Determine the (x, y) coordinate at the center of the cell enclosing the given text.  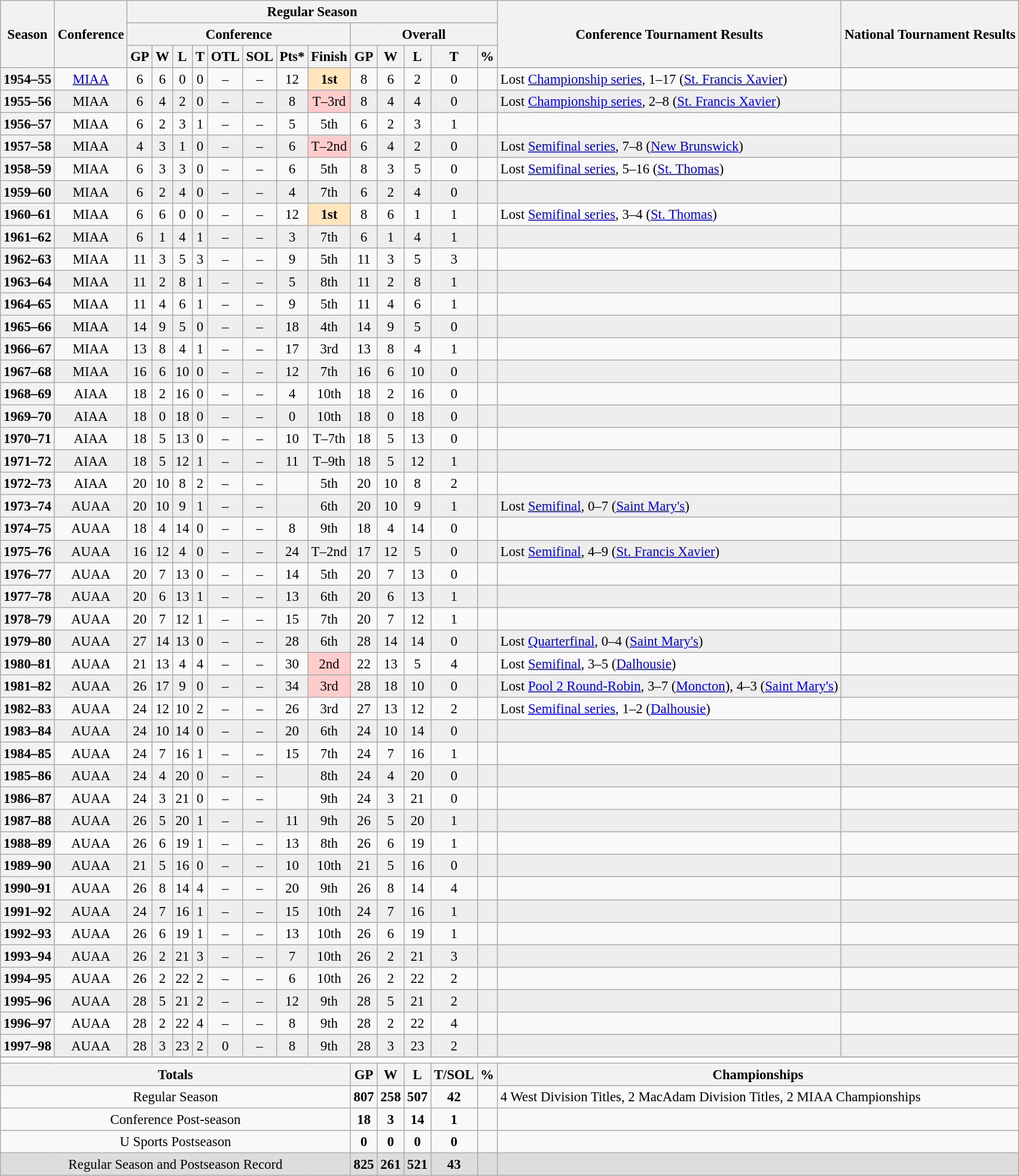
1986–87 (28, 799)
30 (292, 664)
Conference Post-season (176, 1120)
1988–89 (28, 844)
1967–68 (28, 371)
1979–80 (28, 642)
1972–73 (28, 484)
42 (454, 1097)
521 (417, 1165)
1996–97 (28, 1024)
Regular Season and Postseason Record (176, 1165)
Conference Tournament Results (669, 35)
4 West Division Titles, 2 MacAdam Division Titles, 2 MIAA Championships (758, 1097)
1981–82 (28, 686)
1976–77 (28, 574)
2nd (329, 664)
T/SOL (454, 1074)
Lost Semifinal series, 1–2 (Dalhousie) (669, 708)
Finish (329, 57)
258 (391, 1097)
Lost Semifinal series, 3–4 (St. Thomas) (669, 214)
Lost Quarterfinal, 0–4 (Saint Mary's) (669, 642)
1993–94 (28, 956)
1974–75 (28, 529)
507 (417, 1097)
43 (454, 1165)
Lost Semifinal, 4–9 (St. Francis Xavier) (669, 551)
1968–69 (28, 394)
1955–56 (28, 102)
34 (292, 686)
1982–83 (28, 708)
Lost Semifinal, 3–5 (Dalhousie) (669, 664)
1960–61 (28, 214)
1964–65 (28, 304)
1959–60 (28, 192)
1969–70 (28, 417)
4th (329, 326)
Lost Semifinal series, 5–16 (St. Thomas) (669, 169)
Season (28, 35)
1990–91 (28, 888)
1997–98 (28, 1046)
Lost Championship series, 1–17 (St. Francis Xavier) (669, 80)
1956–57 (28, 124)
1963–64 (28, 282)
1971–72 (28, 462)
1991–92 (28, 911)
1992–93 (28, 933)
T–3rd (329, 102)
Championships (758, 1074)
1978–79 (28, 619)
T–9th (329, 462)
T–7th (329, 439)
1989–90 (28, 866)
OTL (225, 57)
U Sports Postseason (176, 1142)
National Tournament Results (930, 35)
1958–59 (28, 169)
1973–74 (28, 506)
Totals (176, 1074)
Lost Semifinal, 0–7 (Saint Mary's) (669, 506)
1985–86 (28, 776)
1980–81 (28, 664)
1975–76 (28, 551)
Lost Championship series, 2–8 (St. Francis Xavier) (669, 102)
Pts* (292, 57)
1957–58 (28, 146)
807 (364, 1097)
1965–66 (28, 326)
SOL (260, 57)
1987–88 (28, 821)
Lost Pool 2 Round-Robin, 3–7 (Moncton), 4–3 (Saint Mary's) (669, 686)
1966–67 (28, 349)
1983–84 (28, 731)
1961–62 (28, 237)
1994–95 (28, 978)
1970–71 (28, 439)
Overall (423, 35)
1977–78 (28, 596)
1962–63 (28, 259)
1954–55 (28, 80)
1995–96 (28, 1001)
261 (391, 1165)
825 (364, 1165)
Lost Semifinal series, 7–8 (New Brunswick) (669, 146)
1984–85 (28, 754)
